From the cell containing the given text, extract its center point as (X, Y) coordinate. 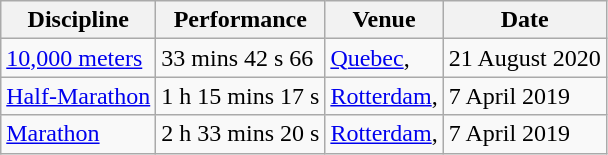
1 h 15 mins 17 s (240, 96)
Performance (240, 20)
Date (524, 20)
2 h 33 mins 20 s (240, 134)
Venue (384, 20)
33 mins 42 s 66 (240, 58)
Half-Marathon (78, 96)
Discipline (78, 20)
Quebec, (384, 58)
21 August 2020 (524, 58)
10,000 meters (78, 58)
Marathon (78, 134)
